Extract the (X, Y) coordinate from the center of the cell holding the provided text.  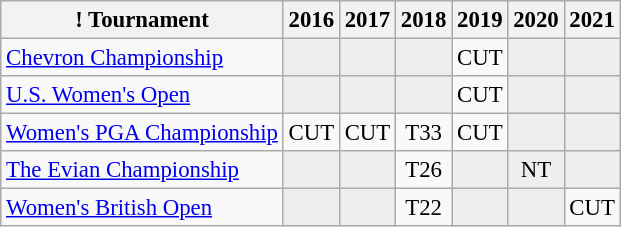
Women's PGA Championship (142, 133)
T22 (424, 208)
! Tournament (142, 20)
2016 (311, 20)
Chevron Championship (142, 58)
U.S. Women's Open (142, 95)
NT (536, 170)
2019 (480, 20)
2021 (592, 20)
The Evian Championship (142, 170)
2017 (367, 20)
2020 (536, 20)
T26 (424, 170)
T33 (424, 133)
Women's British Open (142, 208)
2018 (424, 20)
